Return (X, Y) of the center of cell containing provided text 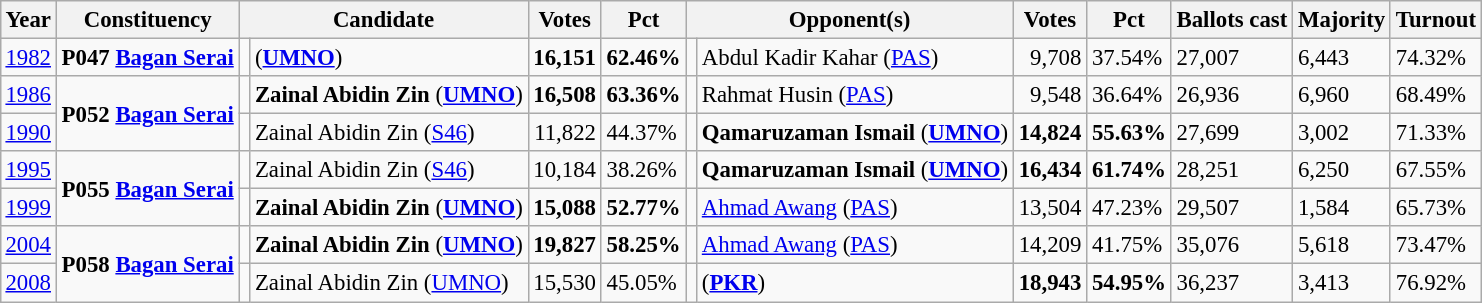
37.54% (1130, 57)
76.92% (1436, 283)
P055 Bagan Serai (148, 188)
61.74% (1130, 170)
47.23% (1130, 208)
15,530 (564, 283)
52.77% (644, 208)
19,827 (564, 245)
14,209 (1050, 245)
41.75% (1130, 245)
14,824 (1050, 133)
16,151 (564, 57)
16,508 (564, 95)
15,088 (564, 208)
1995 (28, 170)
45.05% (644, 283)
2008 (28, 283)
62.46% (644, 57)
P047 Bagan Serai (148, 57)
6,960 (1342, 95)
1982 (28, 57)
10,184 (564, 170)
9,548 (1050, 95)
55.63% (1130, 133)
1999 (28, 208)
38.26% (644, 170)
5,618 (1342, 245)
16,434 (1050, 170)
Year (28, 20)
6,443 (1342, 57)
28,251 (1232, 170)
58.25% (644, 245)
P058 Bagan Serai (148, 264)
26,936 (1232, 95)
Majority (1342, 20)
36,237 (1232, 283)
27,007 (1232, 57)
Candidate (384, 20)
29,507 (1232, 208)
(UMNO) (389, 57)
36.64% (1130, 95)
68.49% (1436, 95)
2004 (28, 245)
67.55% (1436, 170)
P052 Bagan Serai (148, 114)
Rahmat Husin (PAS) (854, 95)
1,584 (1342, 208)
Ballots cast (1232, 20)
6,250 (1342, 170)
11,822 (564, 133)
Constituency (148, 20)
18,943 (1050, 283)
71.33% (1436, 133)
3,413 (1342, 283)
65.73% (1436, 208)
1990 (28, 133)
74.32% (1436, 57)
3,002 (1342, 133)
54.95% (1130, 283)
9,708 (1050, 57)
1986 (28, 95)
(PKR) (854, 283)
44.37% (644, 133)
Opponent(s) (850, 20)
35,076 (1232, 245)
Turnout (1436, 20)
73.47% (1436, 245)
63.36% (644, 95)
13,504 (1050, 208)
Abdul Kadir Kahar (PAS) (854, 57)
27,699 (1232, 133)
